Scan for the cell matching the given text and deliver its (X, Y) coordinate at center. 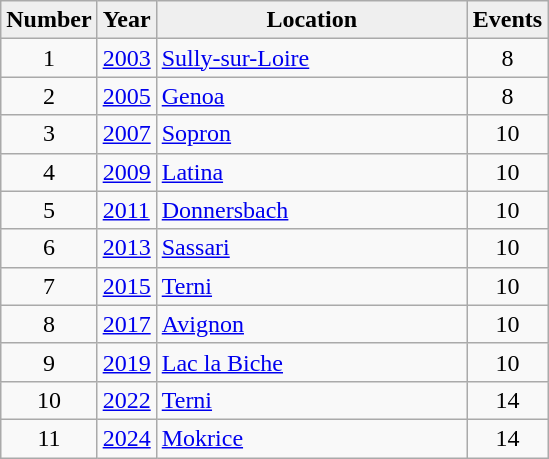
Sully-sur-Loire (312, 58)
2003 (126, 58)
Location (312, 20)
Donnersbach (312, 210)
Year (126, 20)
Latina (312, 172)
Mokrice (312, 438)
2011 (126, 210)
Sassari (312, 248)
2024 (126, 438)
Genoa (312, 96)
Events (507, 20)
2005 (126, 96)
4 (49, 172)
11 (49, 438)
2007 (126, 134)
3 (49, 134)
2019 (126, 362)
2017 (126, 324)
Avignon (312, 324)
7 (49, 286)
2022 (126, 400)
2015 (126, 286)
6 (49, 248)
Number (49, 20)
5 (49, 210)
2013 (126, 248)
1 (49, 58)
2 (49, 96)
2009 (126, 172)
Lac la Biche (312, 362)
9 (49, 362)
Sopron (312, 134)
